Determine the (X, Y) coordinate at the center of the cell enclosing the given text.  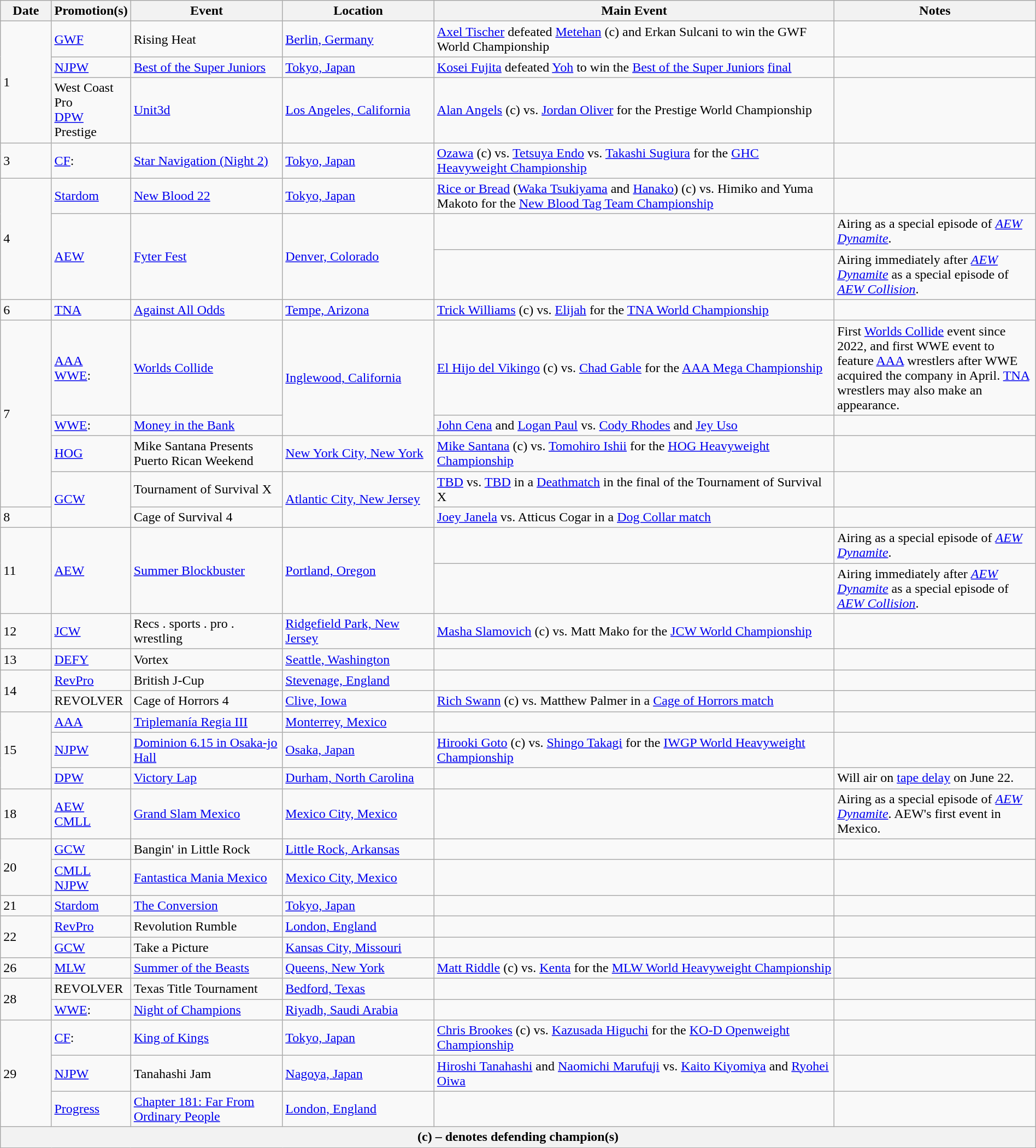
King of Kings (207, 1038)
(c) – denotes defending champion(s) (518, 1137)
20 (26, 867)
Little Rock, Arkansas (358, 849)
29 (26, 1073)
John Cena and Logan Paul vs. Cody Rhodes and Jey Uso (634, 425)
Mike Santana Presents Puerto Rican Weekend (207, 454)
West Coast ProDPWPrestige (91, 110)
Event (207, 11)
Bedford, Texas (358, 989)
6 (26, 310)
Ridgefield Park, New Jersey (358, 632)
14 (26, 691)
Monterrey, Mexico (358, 722)
Queens, New York (358, 968)
Unit3d (207, 110)
Summer of the Beasts (207, 968)
Star Navigation (Night 2) (207, 161)
13 (26, 660)
Chris Brookes (c) vs. Kazusada Higuchi for the KO-D Openweight Championship (634, 1038)
AAA (91, 722)
Money in the Bank (207, 425)
DPW (91, 778)
Ozawa (c) vs. Tetsuya Endo vs. Takashi Sugiura for the GHC Heavyweight Championship (634, 161)
Worlds Collide (207, 367)
12 (26, 632)
15 (26, 750)
TNA (91, 310)
28 (26, 999)
Will air on tape delay on June 22. (935, 778)
DEFY (91, 660)
Rice or Bread (Waka Tsukiyama and Hanako) (c) vs. Himiko and Yuma Makoto for the New Blood Tag Team Championship (634, 196)
Triplemanía Regia III (207, 722)
Joey Janela vs. Atticus Cogar in a Dog Collar match (634, 517)
Denver, Colorado (358, 257)
AEWCMLL (91, 814)
Osaka, Japan (358, 750)
JCW (91, 632)
Stevenage, England (358, 680)
Kansas City, Missouri (358, 947)
British J-Cup (207, 680)
New York City, New York (358, 454)
Progress (91, 1109)
HOG (91, 454)
Notes (935, 11)
Seattle, Washington (358, 660)
Kosei Fujita defeated Yoh to win the Best of the Super Juniors final (634, 67)
Promotion(s) (91, 11)
Inglewood, California (358, 378)
Axel Tischer defeated Metehan (c) and Erkan Sulcani to win the GWF World Championship (634, 39)
Tournament of Survival X (207, 488)
Summer Blockbuster (207, 570)
New Blood 22 (207, 196)
El Hijo del Vikingo (c) vs. Chad Gable for the AAA Mega Championship (634, 367)
Chapter 181: Far From Ordinary People (207, 1109)
Rising Heat (207, 39)
Vortex (207, 660)
Best of the Super Juniors (207, 67)
18 (26, 814)
Night of Champions (207, 1010)
Texas Title Tournament (207, 989)
22 (26, 937)
26 (26, 968)
Mike Santana (c) vs. Tomohiro Ishii for the HOG Heavyweight Championship (634, 454)
Cage of Horrors 4 (207, 701)
Take a Picture (207, 947)
Portland, Oregon (358, 570)
Cage of Survival 4 (207, 517)
Hirooki Goto (c) vs. Shingo Takagi for the IWGP World Heavyweight Championship (634, 750)
Location (358, 11)
Date (26, 11)
7 (26, 413)
11 (26, 570)
Rich Swann (c) vs. Matthew Palmer in a Cage of Horrors match (634, 701)
Atlantic City, New Jersey (358, 499)
Fyter Fest (207, 257)
AAAWWE: (91, 367)
Hiroshi Tanahashi and Naomichi Marufuji vs. Kaito Kiyomiya and Ryohei Oiwa (634, 1073)
CMLLNJPW (91, 878)
Fantastica Mania Mexico (207, 878)
TBD vs. TBD in a Deathmatch in the final of the Tournament of Survival X (634, 488)
Matt Riddle (c) vs. Kenta for the MLW World Heavyweight Championship (634, 968)
3 (26, 161)
Masha Slamovich (c) vs. Matt Mako for the JCW World Championship (634, 632)
Durham, North Carolina (358, 778)
Revolution Rumble (207, 926)
1 (26, 82)
Tempe, Arizona (358, 310)
8 (26, 517)
Airing as a special episode of AEW Dynamite. AEW's first event in Mexico. (935, 814)
Recs . sports . pro . wrestling (207, 632)
4 (26, 239)
Grand Slam Mexico (207, 814)
Alan Angels (c) vs. Jordan Oliver for the Prestige World Championship (634, 110)
Against All Odds (207, 310)
MLW (91, 968)
Berlin, Germany (358, 39)
Los Angeles, California (358, 110)
21 (26, 905)
Dominion 6.15 in Osaka-jo Hall (207, 750)
GWF (91, 39)
Main Event (634, 11)
Bangin' in Little Rock (207, 849)
Clive, Iowa (358, 701)
Riyadh, Saudi Arabia (358, 1010)
Nagoya, Japan (358, 1073)
Trick Williams (c) vs. Elijah for the TNA World Championship (634, 310)
The Conversion (207, 905)
Tanahashi Jam (207, 1073)
Victory Lap (207, 778)
